Identify which cell holds the provided text, then report its [X, Y] central coordinate. 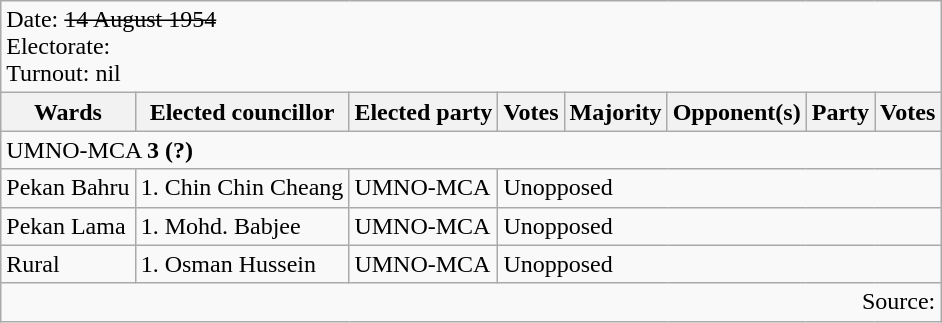
1. Mohd. Babjee [242, 226]
1. Osman Hussein [242, 264]
1. Chin Chin Cheang [242, 188]
Elected councillor [242, 112]
Party [840, 112]
Elected party [424, 112]
Wards [68, 112]
Date: 14 August 1954Electorate: Turnout: nil [471, 47]
Majority [616, 112]
Source: [471, 302]
Pekan Bahru [68, 188]
Opponent(s) [736, 112]
Pekan Lama [68, 226]
UMNO-MCA 3 (?) [471, 150]
Rural [68, 264]
